Return the [x, y] coordinate for the center point of the cell that contains the specified text.  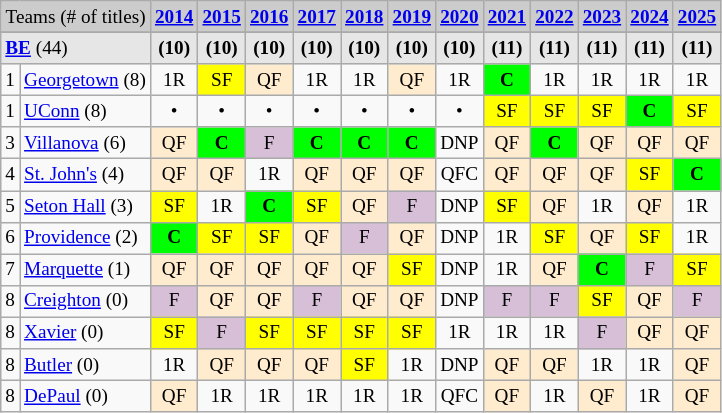
2020 [460, 17]
2014 [174, 17]
Butler (0) [86, 365]
Creighton (0) [86, 301]
2018 [364, 17]
2021 [507, 17]
Providence (2) [86, 238]
Marquette (1) [86, 270]
2016 [269, 17]
3 [10, 143]
7 [10, 270]
Seton Hall (3) [86, 206]
2017 [317, 17]
5 [10, 206]
St. John's (4) [86, 175]
Villanova (6) [86, 143]
2023 [602, 17]
2022 [555, 17]
UConn (8) [86, 111]
2015 [222, 17]
2019 [412, 17]
BE (44) [76, 48]
Xavier (0) [86, 333]
2025 [697, 17]
Teams (# of titles) [76, 17]
2024 [650, 17]
4 [10, 175]
Georgetown (8) [86, 80]
DePaul (0) [86, 396]
6 [10, 238]
